Extract the [x, y] coordinate from the center of the cell holding the provided text.  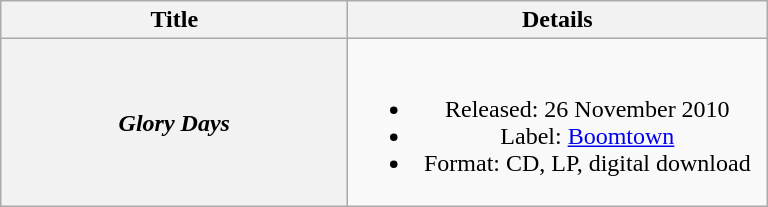
Glory Days [174, 122]
Title [174, 20]
Released: 26 November 2010Label: BoomtownFormat: CD, LP, digital download [558, 122]
Details [558, 20]
